For the text-containing cell, return its midpoint in (X, Y) coordinate format. 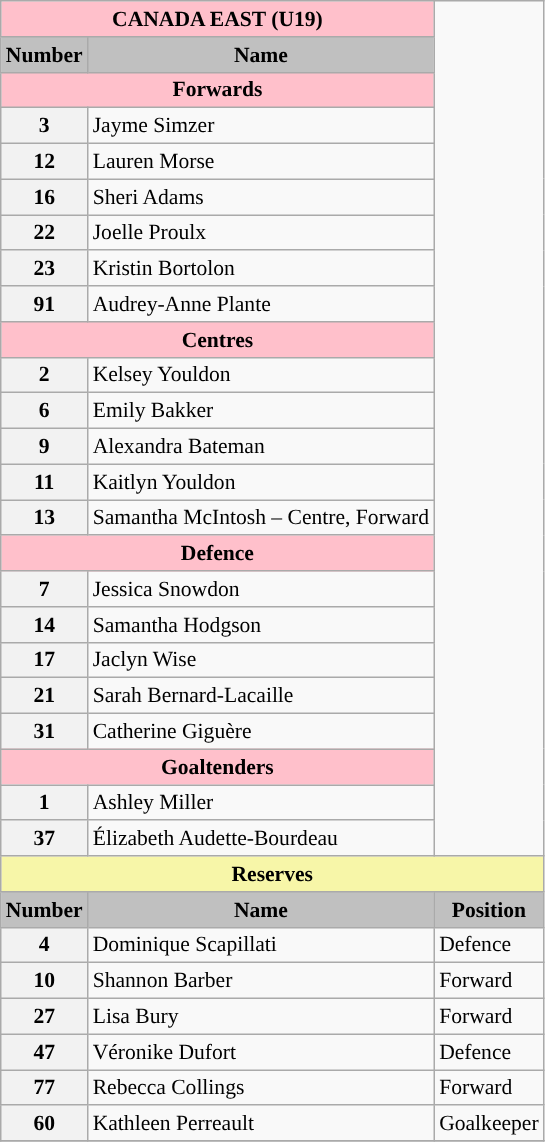
Sheri Adams (261, 197)
21 (44, 696)
Kelsey Youldon (261, 375)
Emily Bakker (261, 411)
Jessica Snowdon (261, 589)
1 (44, 803)
Catherine Giguère (261, 732)
Forwards (218, 90)
6 (44, 411)
60 (44, 1124)
13 (44, 518)
23 (44, 269)
91 (44, 304)
77 (44, 1088)
Goalkeeper (489, 1124)
Samantha McIntosh – Centre, Forward (261, 518)
Jayme Simzer (261, 126)
16 (44, 197)
37 (44, 839)
Joelle Proulx (261, 233)
Kathleen Perreault (261, 1124)
3 (44, 126)
Centres (218, 340)
17 (44, 660)
22 (44, 233)
Lisa Bury (261, 1017)
Rebecca Collings (261, 1088)
CANADA EAST (U19) (218, 19)
Kaitlyn Youldon (261, 482)
11 (44, 482)
Élizabeth Audette-Bourdeau (261, 839)
Sarah Bernard-Lacaille (261, 696)
Véronike Dufort (261, 1052)
12 (44, 162)
Reserves (272, 874)
27 (44, 1017)
Lauren Morse (261, 162)
31 (44, 732)
47 (44, 1052)
4 (44, 945)
Audrey-Anne Plante (261, 304)
Goaltenders (218, 767)
Shannon Barber (261, 981)
Kristin Bortolon (261, 269)
Jaclyn Wise (261, 660)
2 (44, 375)
Dominique Scapillati (261, 945)
7 (44, 589)
Position (489, 910)
Alexandra Bateman (261, 447)
9 (44, 447)
10 (44, 981)
Ashley Miller (261, 803)
14 (44, 625)
Samantha Hodgson (261, 625)
